Return the [X, Y] coordinate for the center point of the cell that contains the specified text.  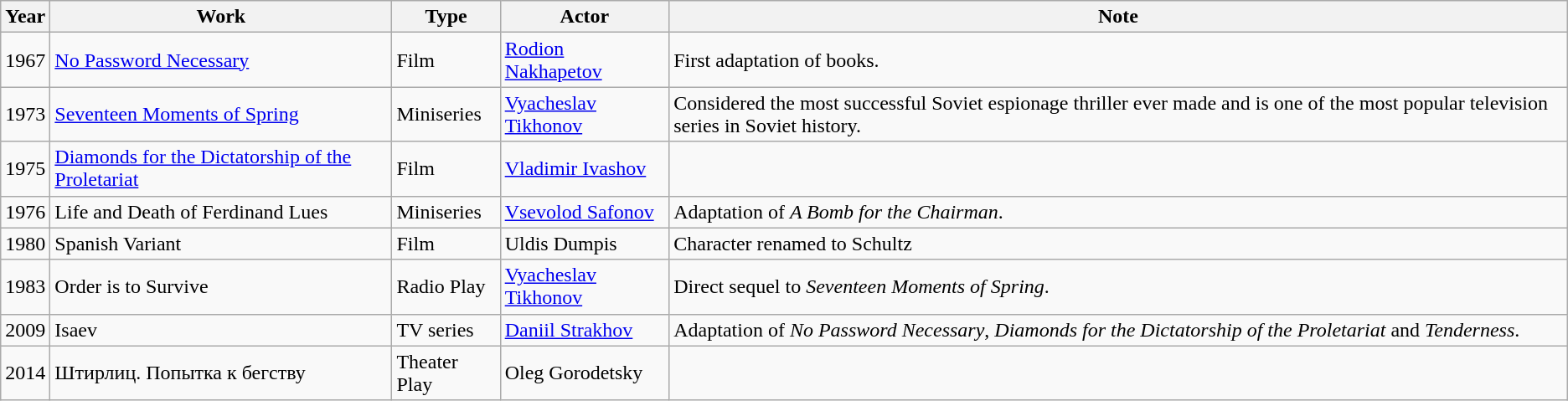
Radio Play [446, 286]
Daniil Strakhov [585, 330]
Note [1119, 17]
Adaptation of No Password Necessary, Diamonds for the Dictatorship of the Proletariat and Tenderness. [1119, 330]
Diamonds for the Dictatorship of the Proletariat [221, 169]
TV series [446, 330]
Actor [585, 17]
Oleg Gorodetsky [585, 373]
Rodion Nakhapetov [585, 60]
1976 [25, 212]
Direct sequel to Seventeen Moments of Spring. [1119, 286]
Character renamed to Schultz [1119, 244]
Vladimir Ivashov [585, 169]
Adaptation of A Bomb for the Chairman. [1119, 212]
Штирлиц. Попытка к бегству [221, 373]
Year [25, 17]
Vsevolod Safonov [585, 212]
First adaptation of books. [1119, 60]
1980 [25, 244]
Type [446, 17]
Spanish Variant [221, 244]
2014 [25, 373]
Uldis Dumpis [585, 244]
Considered the most successful Soviet espionage thriller ever made and is one of the most popular television series in Soviet history. [1119, 114]
1967 [25, 60]
1975 [25, 169]
Order is to Survive [221, 286]
Seventeen Moments of Spring [221, 114]
Life and Death of Ferdinand Lues [221, 212]
1973 [25, 114]
No Password Necessary [221, 60]
Theater Play [446, 373]
Work [221, 17]
1983 [25, 286]
2009 [25, 330]
Isaev [221, 330]
